Detect which cell encompasses the target text, then output its [x, y] center coordinate. 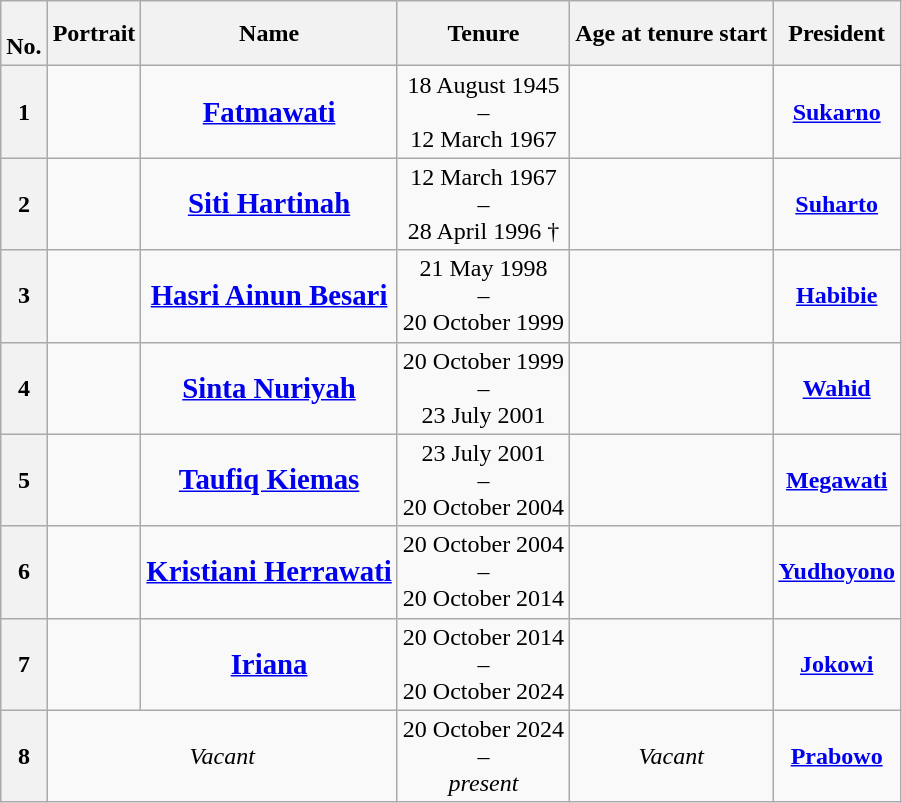
Habibie [837, 296]
President [837, 34]
Portrait [94, 34]
Iriana [269, 664]
Taufiq Kiemas [269, 480]
Prabowo [837, 756]
21 May 1998–20 October 1999 [483, 296]
20 October 2024 –present [483, 756]
4 [24, 388]
Name [269, 34]
12 March 1967–28 April 1996 † [483, 204]
20 October 2004 – 20 October 2014 [483, 572]
No. [24, 34]
6 [24, 572]
Sinta Nuriyah [269, 388]
20 October 2014 – 20 October 2024 [483, 664]
Sukarno [837, 112]
Siti Hartinah [269, 204]
Hasri Ainun Besari [269, 296]
5 [24, 480]
8 [24, 756]
Yudhoyono [837, 572]
Megawati [837, 480]
Fatmawati [269, 112]
1 [24, 112]
Kristiani Herrawati [269, 572]
Wahid [837, 388]
2 [24, 204]
Tenure [483, 34]
Suharto [837, 204]
20 October 1999–23 July 2001 [483, 388]
Age at tenure start [672, 34]
18 August 1945–12 March 1967 [483, 112]
23 July 2001 – 20 October 2004 [483, 480]
7 [24, 664]
3 [24, 296]
Jokowi [837, 664]
